Scan for the cell matching the given text and deliver its [x, y] coordinate at center. 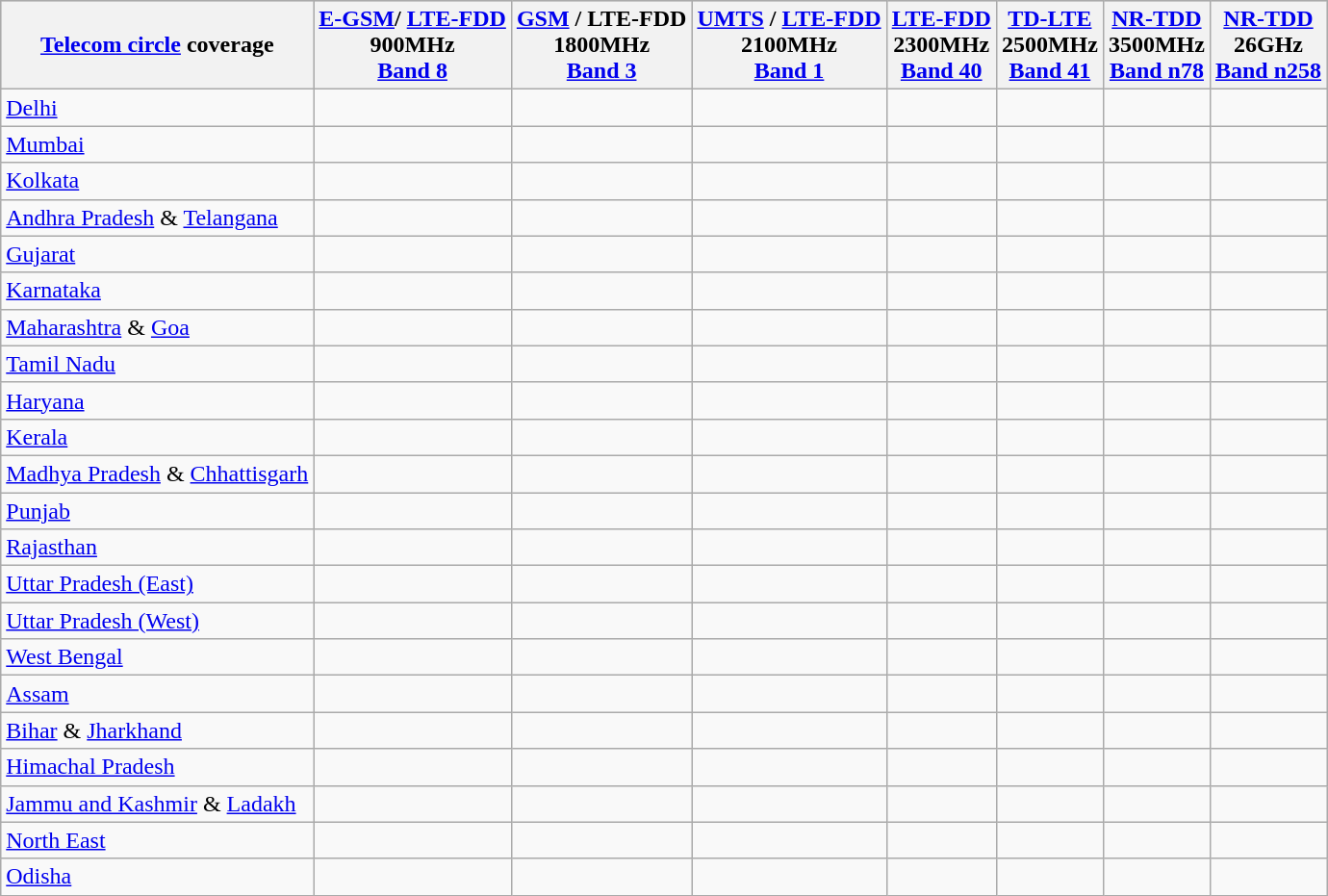
Kerala [158, 437]
Telecom circle coverage [158, 45]
Madhya Pradesh & Chhattisgarh [158, 474]
Maharashtra & Goa [158, 327]
Bihar & Jharkhand [158, 730]
North East [158, 840]
Haryana [158, 400]
Andhra Pradesh & Telangana [158, 218]
Assam [158, 694]
Gujarat [158, 254]
West Bengal [158, 657]
NR-TDD3500MHzBand n78 [1157, 45]
Himachal Pradesh [158, 767]
UMTS / LTE-FDD2100MHzBand 1 [789, 45]
Kolkata [158, 181]
Uttar Pradesh (East) [158, 584]
Rajasthan [158, 548]
Karnataka [158, 291]
TD-LTE2500MHzBand 41 [1049, 45]
E-GSM/ LTE-FDD900MHzBand 8 [413, 45]
GSM / LTE-FDD1800MHzBand 3 [601, 45]
Odisha [158, 877]
Delhi [158, 108]
Jammu and Kashmir & Ladakh [158, 804]
LTE-FDD2300MHzBand 40 [941, 45]
Mumbai [158, 144]
Uttar Pradesh (West) [158, 621]
Punjab [158, 511]
NR-TDD26GHzBand n258 [1268, 45]
Tamil Nadu [158, 364]
